Return [x, y] of the center of cell containing provided text 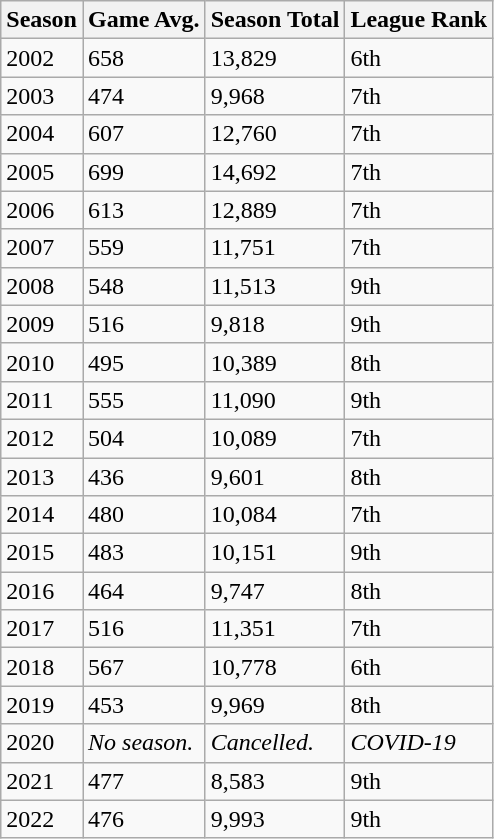
2010 [42, 362]
2011 [42, 400]
10,778 [275, 667]
477 [144, 781]
9,993 [275, 819]
10,089 [275, 438]
613 [144, 210]
480 [144, 515]
2007 [42, 248]
453 [144, 705]
555 [144, 400]
11,090 [275, 400]
2016 [42, 591]
10,151 [275, 553]
2021 [42, 781]
699 [144, 172]
11,351 [275, 629]
2013 [42, 477]
2020 [42, 743]
9,969 [275, 705]
COVID-19 [419, 743]
2002 [42, 58]
14,692 [275, 172]
607 [144, 134]
2006 [42, 210]
11,751 [275, 248]
Cancelled. [275, 743]
13,829 [275, 58]
548 [144, 286]
2003 [42, 96]
League Rank [419, 20]
9,747 [275, 591]
2014 [42, 515]
504 [144, 438]
476 [144, 819]
10,084 [275, 515]
2012 [42, 438]
2015 [42, 553]
2008 [42, 286]
2017 [42, 629]
483 [144, 553]
Season [42, 20]
2019 [42, 705]
8,583 [275, 781]
2009 [42, 324]
559 [144, 248]
2004 [42, 134]
9,601 [275, 477]
9,818 [275, 324]
No season. [144, 743]
Game Avg. [144, 20]
12,889 [275, 210]
2018 [42, 667]
11,513 [275, 286]
567 [144, 667]
2022 [42, 819]
658 [144, 58]
12,760 [275, 134]
Season Total [275, 20]
464 [144, 591]
10,389 [275, 362]
436 [144, 477]
495 [144, 362]
474 [144, 96]
9,968 [275, 96]
2005 [42, 172]
